From the cell containing the given text, extract its center point as (x, y) coordinate. 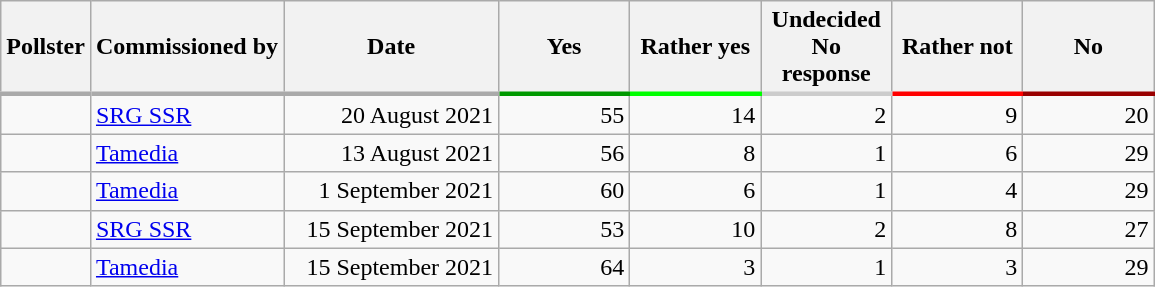
56 (564, 153)
27 (1088, 229)
60 (564, 191)
13 August 2021 (392, 153)
9 (958, 114)
UndecidedNo response (826, 48)
20 August 2021 (392, 114)
14 (696, 114)
Yes (564, 48)
20 (1088, 114)
53 (564, 229)
Commissioned by (186, 48)
Pollster (46, 48)
Rather yes (696, 48)
No (1088, 48)
Date (392, 48)
64 (564, 267)
Rather not (958, 48)
1 September 2021 (392, 191)
4 (958, 191)
55 (564, 114)
10 (696, 229)
